Provide the (x, y) coordinate of the cell's center where the given text is located.  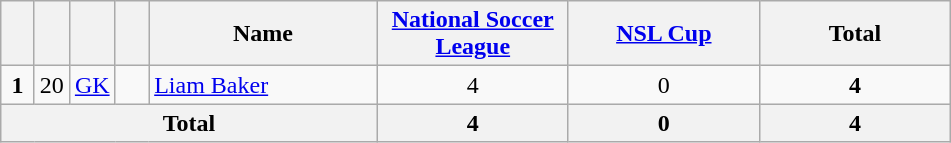
NSL Cup (664, 34)
1 (18, 85)
Name (264, 34)
Liam Baker (264, 85)
GK (92, 85)
National Soccer League (472, 34)
20 (52, 85)
